Determine the (X, Y) coordinate at the center of the cell enclosing the given text.  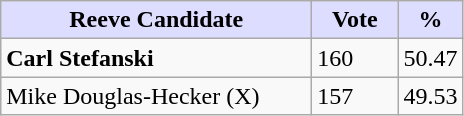
Vote (355, 20)
49.53 (430, 96)
Mike Douglas-Hecker (X) (156, 96)
50.47 (430, 58)
% (430, 20)
Carl Stefanski (156, 58)
160 (355, 58)
157 (355, 96)
Reeve Candidate (156, 20)
